Determine the (X, Y) coordinate at the center of the cell enclosing the given text.  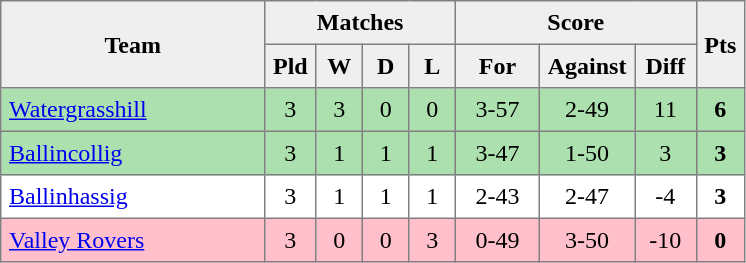
Ballincollig (133, 153)
Watergrasshill (133, 110)
1-50 (586, 153)
11 (666, 110)
-10 (666, 240)
W (339, 66)
D (385, 66)
6 (720, 110)
Pts (720, 44)
-4 (666, 197)
Pld (290, 66)
3-50 (586, 240)
2-49 (586, 110)
L (432, 66)
Diff (666, 66)
3-57 (497, 110)
Matches (360, 23)
2-43 (497, 197)
For (497, 66)
0-49 (497, 240)
Against (586, 66)
Team (133, 44)
3-47 (497, 153)
Ballinhassig (133, 197)
Valley Rovers (133, 240)
2-47 (586, 197)
Score (576, 23)
